Scan for the cell matching the given text and deliver its [x, y] coordinate at center. 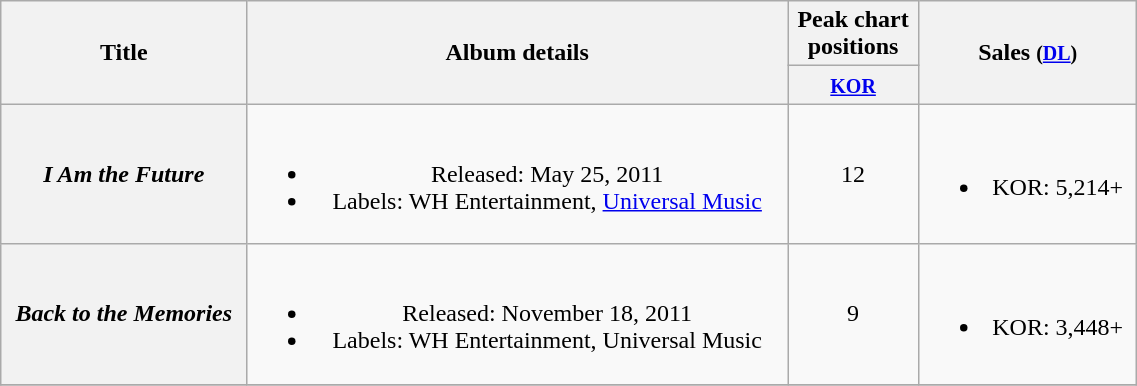
I Am the Future [124, 174]
Back to the Memories [124, 314]
Released: May 25, 2011Labels: WH Entertainment, Universal Music [518, 174]
Album details [518, 52]
Peak chart positions [854, 34]
KOR: 5,214+ [1028, 174]
KOR: 3,448+ [1028, 314]
9 [854, 314]
Released: November 18, 2011Labels: WH Entertainment, Universal Music [518, 314]
Title [124, 52]
12 [854, 174]
KOR [854, 85]
Sales (DL) [1028, 52]
